Determine the [X, Y] coordinate at the center of the cell enclosing the given text.  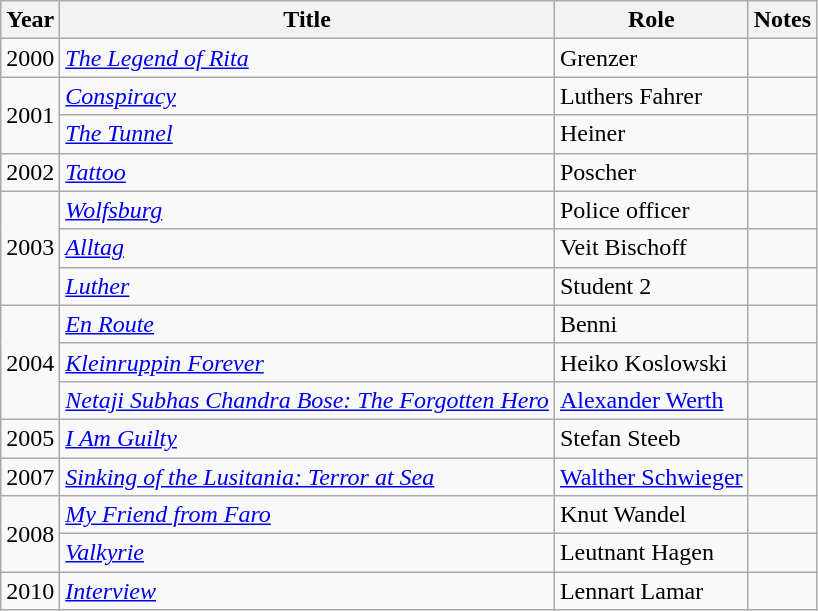
Police officer [651, 210]
2008 [30, 534]
2002 [30, 172]
Poscher [651, 172]
Luthers Fahrer [651, 96]
2003 [30, 248]
Heiner [651, 134]
Wolfsburg [308, 210]
En Route [308, 324]
Role [651, 20]
Netaji Subhas Chandra Bose: The Forgotten Hero [308, 400]
The Legend of Rita [308, 58]
I Am Guilty [308, 438]
Alltag [308, 248]
Title [308, 20]
2000 [30, 58]
Heiko Koslowski [651, 362]
My Friend from Faro [308, 515]
Notes [782, 20]
The Tunnel [308, 134]
Walther Schwieger [651, 477]
Leutnant Hagen [651, 553]
Lennart Lamar [651, 591]
2010 [30, 591]
Grenzer [651, 58]
2001 [30, 115]
Valkyrie [308, 553]
Sinking of the Lusitania: Terror at Sea [308, 477]
2007 [30, 477]
Luther [308, 286]
Alexander Werth [651, 400]
Stefan Steeb [651, 438]
Veit Bischoff [651, 248]
Kleinruppin Forever [308, 362]
Conspiracy [308, 96]
Year [30, 20]
Knut Wandel [651, 515]
Tattoo [308, 172]
2005 [30, 438]
2004 [30, 362]
Benni [651, 324]
Student 2 [651, 286]
Interview [308, 591]
